Search for the cell housing the specified text and yield its (x, y) center coordinate. 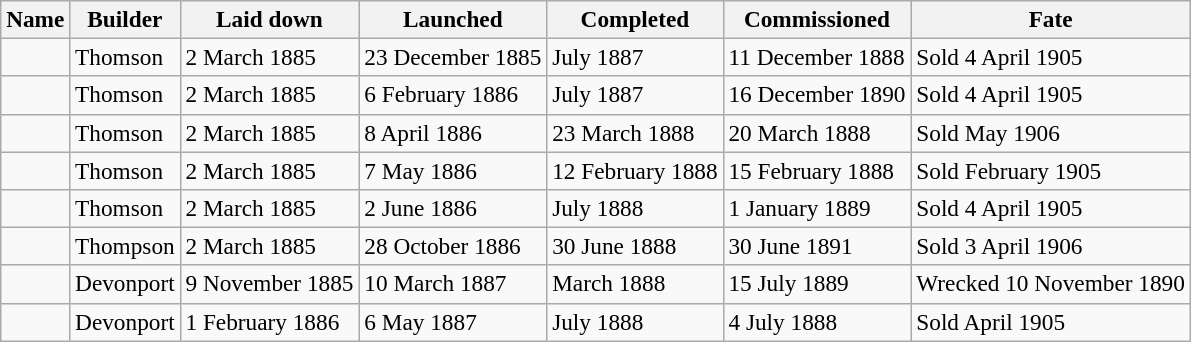
Sold 3 April 1906 (1050, 246)
Sold April 1905 (1050, 322)
6 May 1887 (453, 322)
30 June 1888 (635, 246)
Commissioned (817, 19)
Wrecked 10 November 1890 (1050, 284)
Fate (1050, 19)
March 1888 (635, 284)
1 February 1886 (270, 322)
9 November 1885 (270, 284)
11 December 1888 (817, 57)
10 March 1887 (453, 284)
Completed (635, 19)
30 June 1891 (817, 246)
7 May 1886 (453, 170)
16 December 1890 (817, 95)
Name (36, 19)
Sold February 1905 (1050, 170)
15 February 1888 (817, 170)
Launched (453, 19)
8 April 1886 (453, 133)
15 July 1889 (817, 284)
Builder (125, 19)
12 February 1888 (635, 170)
Laid down (270, 19)
Sold May 1906 (1050, 133)
4 July 1888 (817, 322)
Thompson (125, 246)
1 January 1889 (817, 208)
23 March 1888 (635, 133)
28 October 1886 (453, 246)
2 June 1886 (453, 208)
6 February 1886 (453, 95)
23 December 1885 (453, 57)
20 March 1888 (817, 133)
